Determine the [X, Y] coordinate at the center of the cell enclosing the given text.  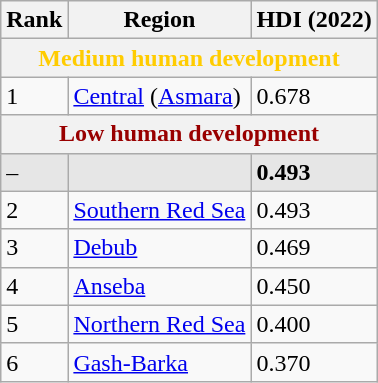
0.678 [314, 96]
Central (Asmara) [160, 96]
Debub [160, 248]
Medium human development [190, 58]
Region [160, 20]
0.450 [314, 286]
0.400 [314, 324]
Rank [34, 20]
Gash-Barka [160, 362]
3 [34, 248]
– [34, 172]
HDI (2022) [314, 20]
Low human development [190, 134]
5 [34, 324]
4 [34, 286]
Anseba [160, 286]
0.469 [314, 248]
2 [34, 210]
Northern Red Sea [160, 324]
Southern Red Sea [160, 210]
0.370 [314, 362]
1 [34, 96]
6 [34, 362]
